Pinpoint the cell where the given text exists, returning its (x, y) midpoint coordinate. 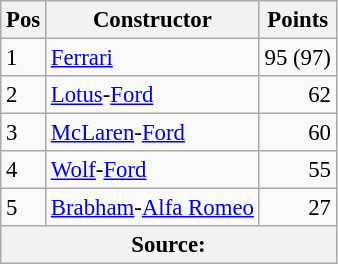
Source: (168, 245)
Ferrari (153, 58)
2 (24, 95)
Pos (24, 20)
McLaren-Ford (153, 133)
27 (298, 208)
Points (298, 20)
4 (24, 170)
95 (97) (298, 58)
Constructor (153, 20)
Brabham-Alfa Romeo (153, 208)
3 (24, 133)
62 (298, 95)
60 (298, 133)
1 (24, 58)
55 (298, 170)
Lotus-Ford (153, 95)
Wolf-Ford (153, 170)
5 (24, 208)
